Extract the [X, Y] coordinate from the center of the cell holding the provided text.  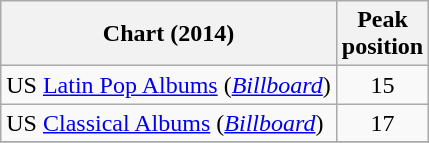
US Latin Pop Albums (Billboard) [169, 85]
15 [382, 85]
17 [382, 123]
Chart (2014) [169, 34]
Peakposition [382, 34]
US Classical Albums (Billboard) [169, 123]
